Extract the (x, y) coordinate from the center of the cell holding the provided text.  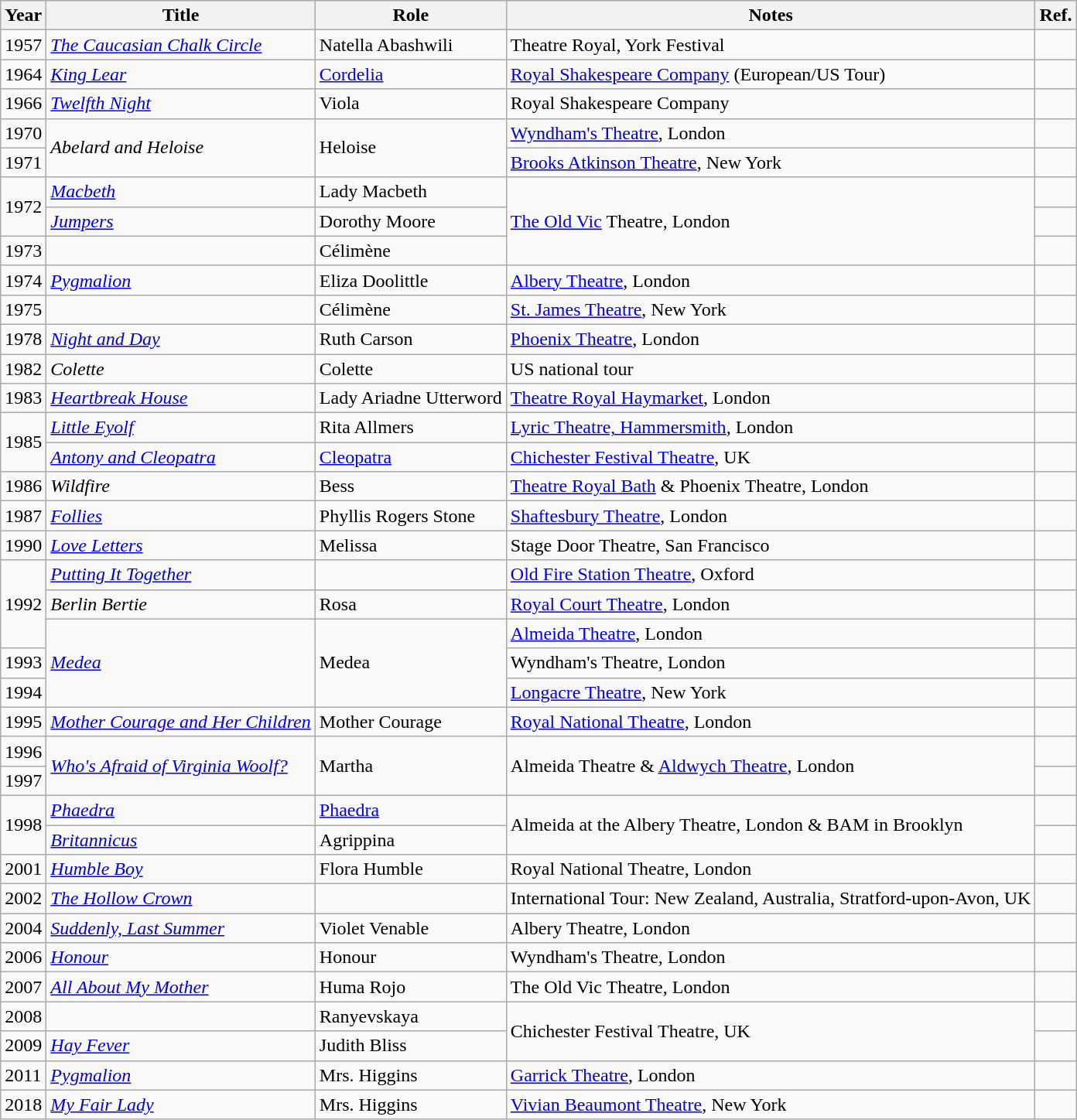
Viola (410, 104)
Macbeth (181, 192)
1966 (23, 104)
1970 (23, 133)
1986 (23, 487)
Suddenly, Last Summer (181, 928)
1978 (23, 339)
Britannicus (181, 839)
Rosa (410, 604)
Old Fire Station Theatre, Oxford (771, 575)
1971 (23, 162)
St. James Theatre, New York (771, 309)
Bess (410, 487)
Mother Courage (410, 722)
Humble Boy (181, 869)
Agrippina (410, 839)
Cleopatra (410, 457)
Melissa (410, 545)
US national tour (771, 369)
Phyllis Rogers Stone (410, 516)
Royal Shakespeare Company (European/US Tour) (771, 74)
Night and Day (181, 339)
Wildfire (181, 487)
Judith Bliss (410, 1046)
Stage Door Theatre, San Francisco (771, 545)
International Tour: New Zealand, Australia, Stratford-upon-Avon, UK (771, 899)
2018 (23, 1105)
Theatre Royal Bath & Phoenix Theatre, London (771, 487)
Berlin Bertie (181, 604)
Royal Court Theatre, London (771, 604)
Vivian Beaumont Theatre, New York (771, 1105)
2002 (23, 899)
2001 (23, 869)
1964 (23, 74)
Rita Allmers (410, 428)
1994 (23, 692)
Almeida Theatre, London (771, 633)
Antony and Cleopatra (181, 457)
1985 (23, 442)
Ruth Carson (410, 339)
1990 (23, 545)
Theatre Royal Haymarket, London (771, 398)
1998 (23, 825)
Little Eyolf (181, 428)
My Fair Lady (181, 1105)
Abelard and Heloise (181, 148)
Garrick Theatre, London (771, 1075)
1975 (23, 309)
Heartbreak House (181, 398)
2006 (23, 958)
Brooks Atkinson Theatre, New York (771, 162)
Almeida at the Albery Theatre, London & BAM in Brooklyn (771, 825)
1983 (23, 398)
The Caucasian Chalk Circle (181, 45)
Notes (771, 15)
Twelfth Night (181, 104)
Almeida Theatre & Aldwych Theatre, London (771, 766)
King Lear (181, 74)
2009 (23, 1046)
The Hollow Crown (181, 899)
Title (181, 15)
Shaftesbury Theatre, London (771, 516)
Flora Humble (410, 869)
Lady Ariadne Utterword (410, 398)
Ranyevskaya (410, 1016)
Royal Shakespeare Company (771, 104)
Cordelia (410, 74)
1987 (23, 516)
Longacre Theatre, New York (771, 692)
All About My Mother (181, 987)
Lyric Theatre, Hammersmith, London (771, 428)
Putting It Together (181, 575)
1974 (23, 280)
1995 (23, 722)
Hay Fever (181, 1046)
2007 (23, 987)
Eliza Doolittle (410, 280)
1996 (23, 751)
1972 (23, 207)
Dorothy Moore (410, 221)
2008 (23, 1016)
1992 (23, 604)
Heloise (410, 148)
Year (23, 15)
1993 (23, 663)
Violet Venable (410, 928)
1982 (23, 369)
Mother Courage and Her Children (181, 722)
1973 (23, 251)
Ref. (1055, 15)
Phoenix Theatre, London (771, 339)
Lady Macbeth (410, 192)
Follies (181, 516)
Natella Abashwili (410, 45)
Jumpers (181, 221)
Role (410, 15)
2004 (23, 928)
Who's Afraid of Virginia Woolf? (181, 766)
1957 (23, 45)
Martha (410, 766)
2011 (23, 1075)
Huma Rojo (410, 987)
Theatre Royal, York Festival (771, 45)
Love Letters (181, 545)
1997 (23, 780)
